Pinpoint the cell where the given text exists, returning its (X, Y) midpoint coordinate. 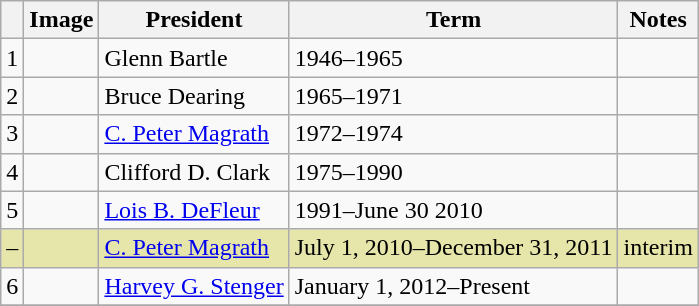
July 1, 2010–December 31, 2011 (454, 248)
1975–1990 (454, 172)
3 (12, 134)
Image (62, 20)
1946–1965 (454, 58)
5 (12, 210)
interim (658, 248)
1 (12, 58)
Notes (658, 20)
Bruce Dearing (194, 96)
President (194, 20)
– (12, 248)
2 (12, 96)
Clifford D. Clark (194, 172)
Term (454, 20)
Glenn Bartle (194, 58)
1991–June 30 2010 (454, 210)
1972–1974 (454, 134)
January 1, 2012–Present (454, 286)
1965–1971 (454, 96)
Harvey G. Stenger (194, 286)
6 (12, 286)
Lois B. DeFleur (194, 210)
4 (12, 172)
